For the text-containing cell, return its midpoint in [x, y] coordinate format. 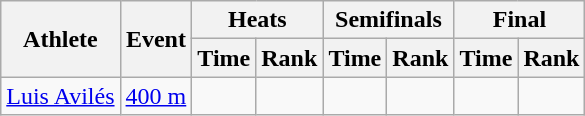
Heats [258, 20]
Semifinals [388, 20]
Athlete [60, 39]
Event [156, 39]
Luis Avilés [60, 96]
400 m [156, 96]
Final [520, 20]
